Capture the cell that displays the provided text and extract its [x, y] central coordinate. 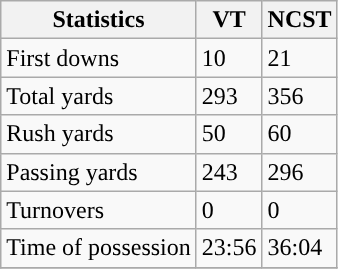
50 [229, 134]
36:04 [300, 248]
356 [300, 96]
VT [229, 20]
Turnovers [99, 210]
Time of possession [99, 248]
21 [300, 58]
243 [229, 172]
23:56 [229, 248]
293 [229, 96]
First downs [99, 58]
10 [229, 58]
Rush yards [99, 134]
Total yards [99, 96]
Statistics [99, 20]
296 [300, 172]
60 [300, 134]
Passing yards [99, 172]
NCST [300, 20]
